Output the [X, Y] coordinate of the center of the cell containing the given text.  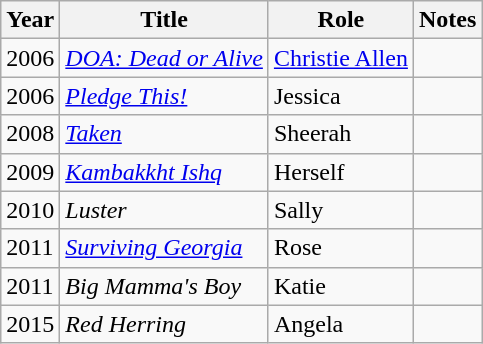
Christie Allen [340, 58]
2010 [30, 210]
Role [340, 20]
Katie [340, 286]
Taken [164, 134]
Rose [340, 248]
Pledge This! [164, 96]
Luster [164, 210]
2015 [30, 324]
Herself [340, 172]
2009 [30, 172]
DOA: Dead or Alive [164, 58]
Angela [340, 324]
Kambakkht Ishq [164, 172]
2008 [30, 134]
Title [164, 20]
Sheerah [340, 134]
Surviving Georgia [164, 248]
Sally [340, 210]
Year [30, 20]
Big Mamma's Boy [164, 286]
Notes [447, 20]
Red Herring [164, 324]
Jessica [340, 96]
